Identify which cell holds the provided text, then report its [X, Y] central coordinate. 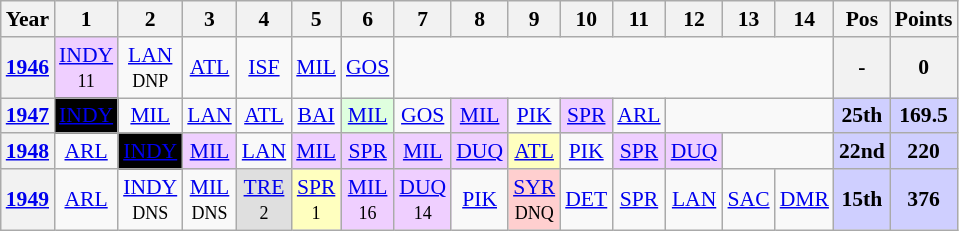
SYRDNQ [534, 200]
1949 [28, 200]
Points [924, 19]
- [862, 68]
2 [150, 19]
4 [264, 19]
15th [862, 200]
13 [749, 19]
INDYDNS [150, 200]
SAC [749, 200]
25th [862, 116]
1948 [28, 152]
TRE2 [264, 200]
14 [804, 19]
DMR [804, 200]
INDY11 [86, 68]
Year [28, 19]
10 [586, 19]
6 [368, 19]
ISF [264, 68]
SPR1 [316, 200]
5 [316, 19]
22nd [862, 152]
12 [694, 19]
376 [924, 200]
MILDNS [209, 200]
DET [586, 200]
8 [480, 19]
MIL16 [368, 200]
0 [924, 68]
1 [86, 19]
9 [534, 19]
11 [638, 19]
7 [422, 19]
BAI [316, 116]
1946 [28, 68]
LANDNP [150, 68]
1947 [28, 116]
DUQ14 [422, 200]
Pos [862, 19]
3 [209, 19]
169.5 [924, 116]
220 [924, 152]
